Identify which cell holds the provided text, then report its [x, y] central coordinate. 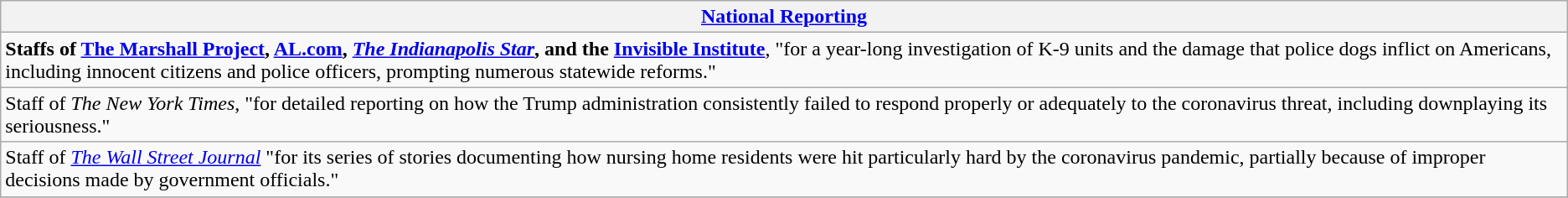
National Reporting [784, 17]
